Provide the (x, y) coordinate of the cell's center where the given text is located.  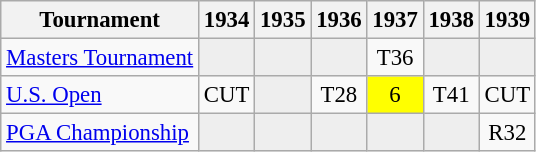
R32 (507, 133)
T28 (339, 95)
PGA Championship (100, 133)
1936 (339, 20)
6 (395, 95)
T41 (451, 95)
1934 (227, 20)
T36 (395, 58)
Masters Tournament (100, 58)
1937 (395, 20)
1938 (451, 20)
1935 (283, 20)
Tournament (100, 20)
1939 (507, 20)
U.S. Open (100, 95)
